Detect which cell encompasses the target text, then output its (X, Y) center coordinate. 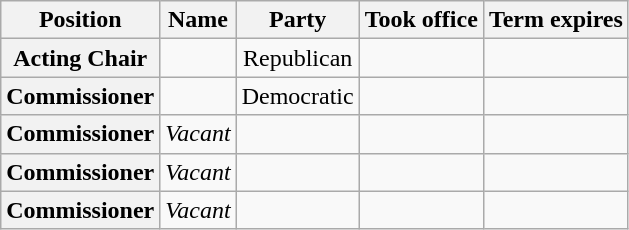
Party (298, 20)
Took office (421, 20)
Democratic (298, 96)
Acting Chair (80, 58)
Term expires (556, 20)
Position (80, 20)
Name (198, 20)
Republican (298, 58)
